Determine the (X, Y) coordinate at the center of the cell enclosing the given text.  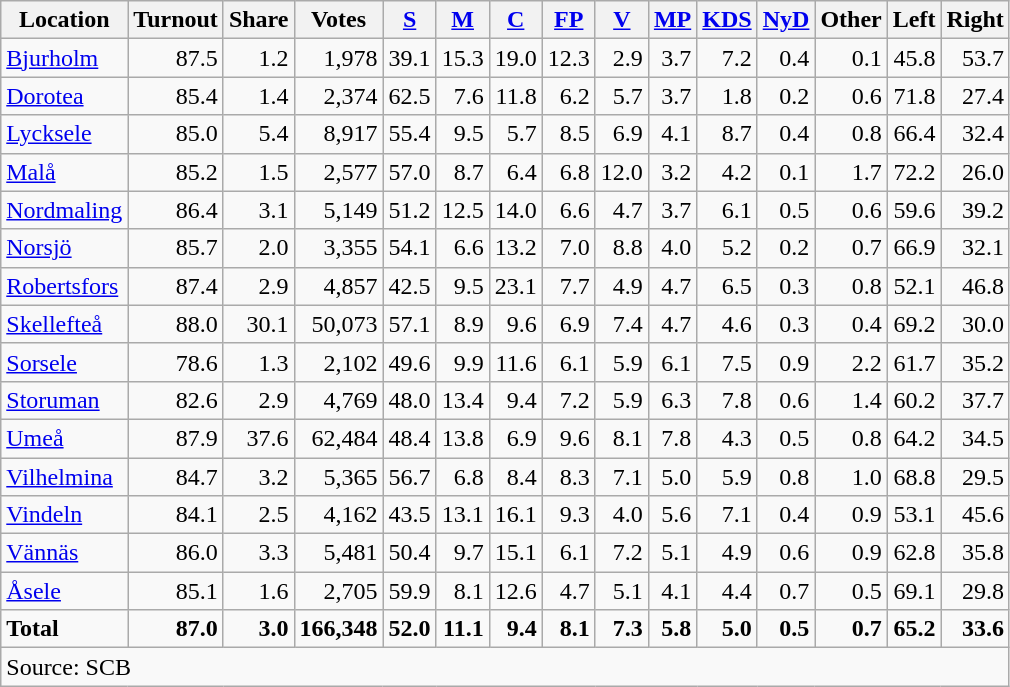
16.1 (516, 515)
8.3 (568, 477)
32.1 (975, 248)
27.4 (975, 96)
8.4 (516, 477)
39.1 (410, 58)
30.1 (258, 324)
1.7 (851, 172)
3.0 (258, 629)
85.2 (176, 172)
9.7 (462, 553)
86.0 (176, 553)
1.0 (851, 477)
Vännäs (64, 553)
Turnout (176, 20)
2,102 (338, 362)
87.9 (176, 438)
5,481 (338, 553)
45.8 (914, 58)
11.8 (516, 96)
59.6 (914, 210)
15.1 (516, 553)
4,162 (338, 515)
Total (64, 629)
39.2 (975, 210)
51.2 (410, 210)
48.0 (410, 400)
35.2 (975, 362)
29.5 (975, 477)
14.0 (516, 210)
Left (914, 20)
46.8 (975, 286)
26.0 (975, 172)
60.2 (914, 400)
84.7 (176, 477)
37.6 (258, 438)
64.2 (914, 438)
5.2 (727, 248)
2,705 (338, 591)
13.1 (462, 515)
9.9 (462, 362)
8.8 (622, 248)
15.3 (462, 58)
2.0 (258, 248)
Lycksele (64, 134)
166,348 (338, 629)
11.1 (462, 629)
12.6 (516, 591)
49.6 (410, 362)
V (622, 20)
Votes (338, 20)
72.2 (914, 172)
4.4 (727, 591)
7.4 (622, 324)
57.1 (410, 324)
12.5 (462, 210)
23.1 (516, 286)
NyD (786, 20)
Vindeln (64, 515)
Skellefteå (64, 324)
6.5 (727, 286)
85.1 (176, 591)
68.8 (914, 477)
85.7 (176, 248)
4,857 (338, 286)
71.8 (914, 96)
FP (568, 20)
12.3 (568, 58)
84.1 (176, 515)
7.5 (727, 362)
1.6 (258, 591)
Storuman (64, 400)
62.5 (410, 96)
1.5 (258, 172)
Right (975, 20)
19.0 (516, 58)
48.4 (410, 438)
85.4 (176, 96)
7.3 (622, 629)
7.0 (568, 248)
86.4 (176, 210)
Robertsfors (64, 286)
1,978 (338, 58)
69.2 (914, 324)
Other (851, 20)
87.0 (176, 629)
13.4 (462, 400)
78.6 (176, 362)
13.8 (462, 438)
Location (64, 20)
52.1 (914, 286)
4,769 (338, 400)
KDS (727, 20)
57.0 (410, 172)
Nordmaling (64, 210)
66.4 (914, 134)
Åsele (64, 591)
45.6 (975, 515)
3.3 (258, 553)
1.3 (258, 362)
Vilhelmina (64, 477)
7.7 (568, 286)
Bjurholm (64, 58)
50,073 (338, 324)
35.8 (975, 553)
2.5 (258, 515)
4.2 (727, 172)
5.6 (672, 515)
62.8 (914, 553)
4.3 (727, 438)
C (516, 20)
42.5 (410, 286)
9.3 (568, 515)
32.4 (975, 134)
12.0 (622, 172)
37.7 (975, 400)
2.2 (851, 362)
3.1 (258, 210)
61.7 (914, 362)
55.4 (410, 134)
M (462, 20)
5.4 (258, 134)
2,374 (338, 96)
5.8 (672, 629)
87.4 (176, 286)
88.0 (176, 324)
59.9 (410, 591)
52.0 (410, 629)
85.0 (176, 134)
82.6 (176, 400)
56.7 (410, 477)
53.1 (914, 515)
7.6 (462, 96)
2,577 (338, 172)
33.6 (975, 629)
50.4 (410, 553)
65.2 (914, 629)
62,484 (338, 438)
Norsjö (64, 248)
69.1 (914, 591)
30.0 (975, 324)
53.7 (975, 58)
8,917 (338, 134)
5,149 (338, 210)
8.5 (568, 134)
29.8 (975, 591)
6.2 (568, 96)
6.3 (672, 400)
1.2 (258, 58)
Source: SCB (506, 667)
S (410, 20)
66.9 (914, 248)
11.6 (516, 362)
Dorotea (64, 96)
43.5 (410, 515)
34.5 (975, 438)
13.2 (516, 248)
5,365 (338, 477)
MP (672, 20)
54.1 (410, 248)
1.8 (727, 96)
3,355 (338, 248)
8.9 (462, 324)
6.4 (516, 172)
Share (258, 20)
4.6 (727, 324)
Malå (64, 172)
87.5 (176, 58)
Sorsele (64, 362)
Umeå (64, 438)
